Pinpoint the cell where the given text exists, returning its (X, Y) midpoint coordinate. 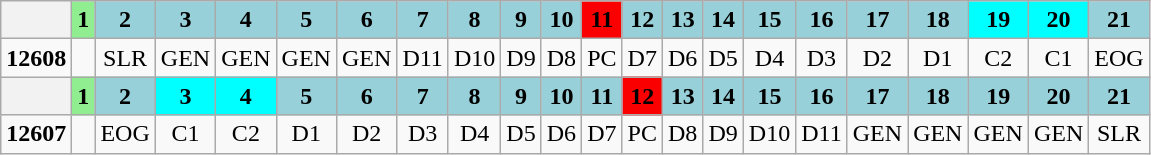
12608 (36, 58)
12607 (36, 134)
